Extract the (x, y) coordinate from the center of the cell holding the provided text.  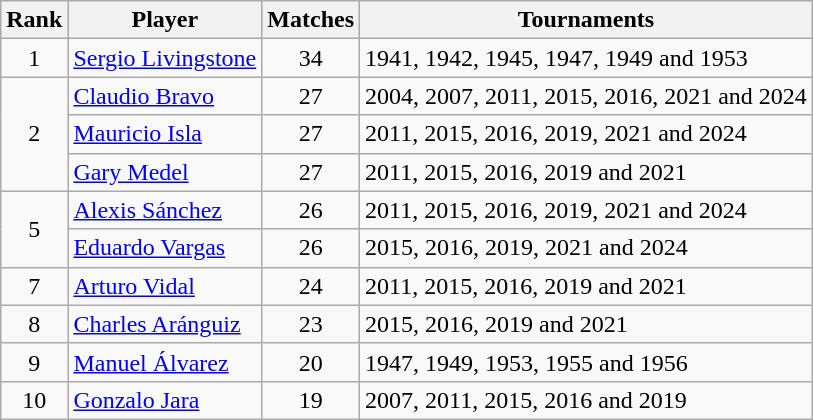
1941, 1942, 1945, 1947, 1949 and 1953 (586, 58)
20 (311, 362)
5 (34, 229)
10 (34, 400)
8 (34, 324)
Alexis Sánchez (165, 210)
Tournaments (586, 20)
Player (165, 20)
2007, 2011, 2015, 2016 and 2019 (586, 400)
2015, 2016, 2019, 2021 and 2024 (586, 248)
2015, 2016, 2019 and 2021 (586, 324)
Mauricio Isla (165, 134)
Gonzalo Jara (165, 400)
Charles Aránguiz (165, 324)
Arturo Vidal (165, 286)
Matches (311, 20)
Rank (34, 20)
Manuel Álvarez (165, 362)
23 (311, 324)
1 (34, 58)
24 (311, 286)
34 (311, 58)
2 (34, 134)
Sergio Livingstone (165, 58)
7 (34, 286)
1947, 1949, 1953, 1955 and 1956 (586, 362)
19 (311, 400)
Eduardo Vargas (165, 248)
2004, 2007, 2011, 2015, 2016, 2021 and 2024 (586, 96)
Claudio Bravo (165, 96)
9 (34, 362)
Gary Medel (165, 172)
